Scan for the cell matching the given text and deliver its [x, y] coordinate at center. 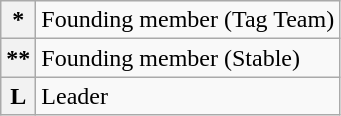
* [18, 20]
Founding member (Tag Team) [188, 20]
Leader [188, 96]
** [18, 58]
L [18, 96]
Founding member (Stable) [188, 58]
